Identify which cell holds the provided text, then report its [X, Y] central coordinate. 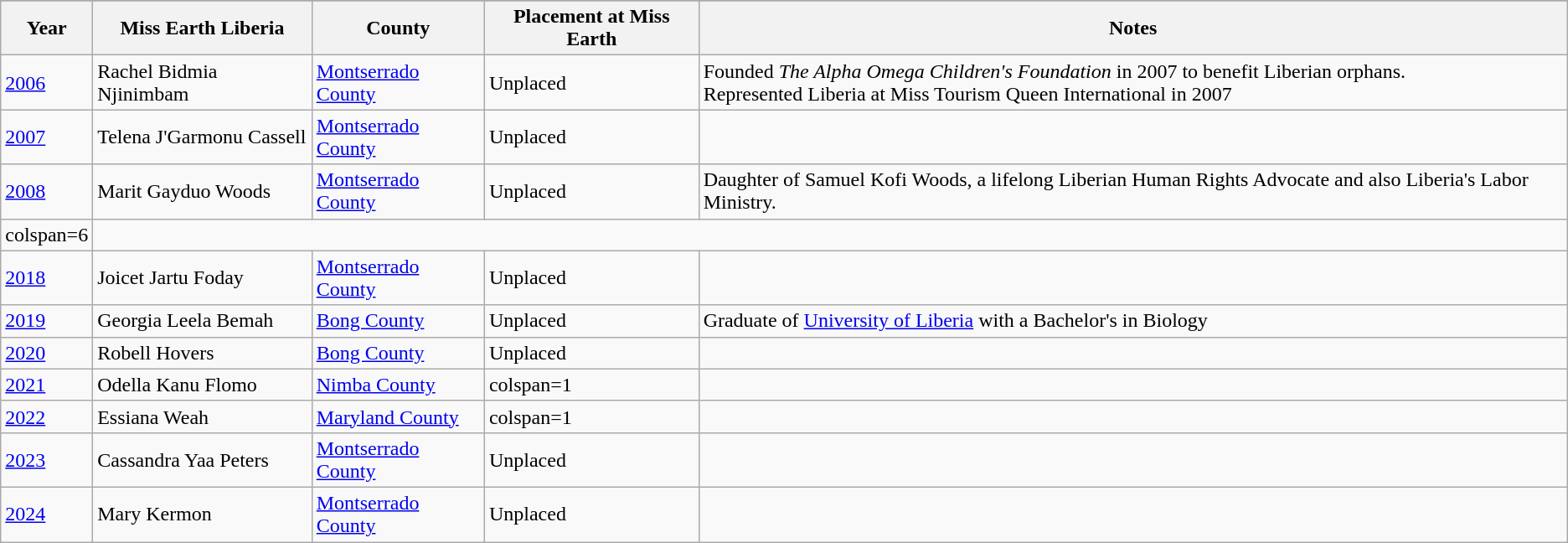
Robell Hovers [203, 353]
2019 [47, 321]
Year [47, 28]
Rachel Bidmia Njinimbam [203, 82]
2020 [47, 353]
Georgia Leela Bemah [203, 321]
Nimba County [398, 385]
Graduate of University of Liberia with a Bachelor's in Biology [1132, 321]
Marit Gayduo Woods [203, 191]
2007 [47, 137]
2024 [47, 515]
2008 [47, 191]
Daughter of Samuel Kofi Woods, a lifelong Liberian Human Rights Advocate and also Liberia's Labor Ministry. [1132, 191]
Notes [1132, 28]
2006 [47, 82]
Telena J'Garmonu Cassell [203, 137]
Odella Kanu Flomo [203, 385]
Maryland County [398, 416]
2018 [47, 278]
Joicet Jartu Foday [203, 278]
2023 [47, 459]
Placement at Miss Earth [591, 28]
Essiana Weah [203, 416]
Founded The Alpha Omega Children's Foundation in 2007 to benefit Liberian orphans.Represented Liberia at Miss Tourism Queen International in 2007 [1132, 82]
County [398, 28]
2022 [47, 416]
Mary Kermon [203, 515]
colspan=6 [47, 235]
2021 [47, 385]
Cassandra Yaa Peters [203, 459]
Miss Earth Liberia [203, 28]
